Provide the [x, y] coordinate of the cell's center where the given text is located.  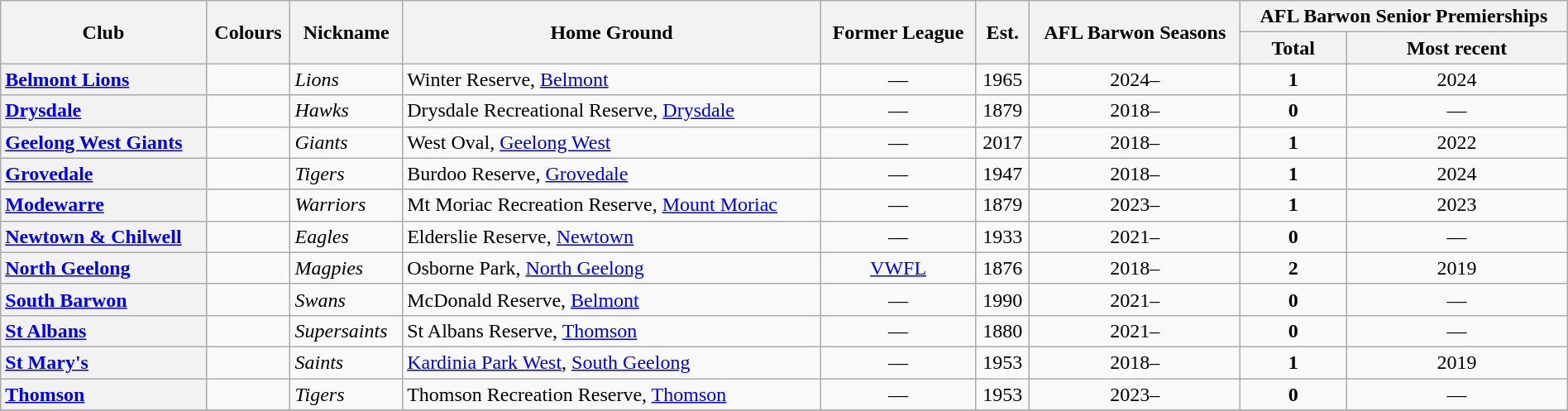
Colours [248, 32]
Newtown & Chilwell [103, 237]
Lions [347, 79]
St Mary's [103, 362]
St Albans Reserve, Thomson [612, 331]
Drysdale Recreational Reserve, Drysdale [612, 111]
Thomson [103, 394]
Nickname [347, 32]
Supersaints [347, 331]
Warriors [347, 205]
1947 [1002, 174]
1990 [1002, 299]
St Albans [103, 331]
Giants [347, 142]
2023 [1457, 205]
Elderslie Reserve, Newtown [612, 237]
Home Ground [612, 32]
AFL Barwon Seasons [1135, 32]
West Oval, Geelong West [612, 142]
1933 [1002, 237]
Burdoo Reserve, Grovedale [612, 174]
1876 [1002, 268]
Club [103, 32]
Most recent [1457, 48]
2 [1293, 268]
Mt Moriac Recreation Reserve, Mount Moriac [612, 205]
Drysdale [103, 111]
Swans [347, 299]
VWFL [898, 268]
Winter Reserve, Belmont [612, 79]
Modewarre [103, 205]
Est. [1002, 32]
South Barwon [103, 299]
1880 [1002, 331]
2024– [1135, 79]
North Geelong [103, 268]
Eagles [347, 237]
Thomson Recreation Reserve, Thomson [612, 394]
2022 [1457, 142]
2017 [1002, 142]
Total [1293, 48]
1965 [1002, 79]
Kardinia Park West, South Geelong [612, 362]
Belmont Lions [103, 79]
Magpies [347, 268]
Grovedale [103, 174]
Hawks [347, 111]
Saints [347, 362]
AFL Barwon Senior Premierships [1404, 17]
McDonald Reserve, Belmont [612, 299]
Osborne Park, North Geelong [612, 268]
Geelong West Giants [103, 142]
Former League [898, 32]
